Pinpoint the cell where the given text exists, returning its [x, y] midpoint coordinate. 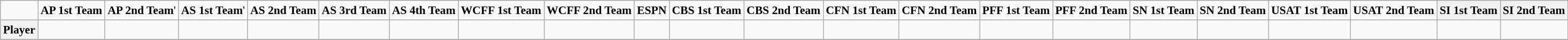
SN 1st Team [1164, 10]
USAT 1st Team [1309, 10]
SI 1st Team [1469, 10]
AP 2nd Team' [142, 10]
AS 2nd Team [283, 10]
CFN 1st Team [861, 10]
ESPN [651, 10]
PFF 2nd Team [1091, 10]
SI 2nd Team [1534, 10]
AS 1st Team' [213, 10]
Player [19, 30]
AP 1st Team [72, 10]
CBS 2nd Team [783, 10]
CBS 1st Team [706, 10]
SN 2nd Team [1233, 10]
WCFF 1st Team [501, 10]
PFF 1st Team [1016, 10]
USAT 2nd Team [1394, 10]
CFN 2nd Team [939, 10]
AS 4th Team [424, 10]
WCFF 2nd Team [589, 10]
AS 3rd Team [354, 10]
